Provide the (X, Y) coordinate of the cell's center where the given text is located.  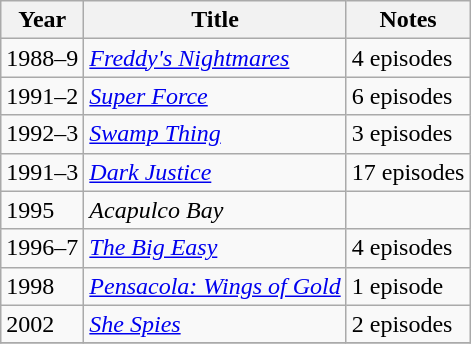
She Spies (215, 324)
1996–7 (42, 248)
2002 (42, 324)
1991–2 (42, 96)
Year (42, 20)
1995 (42, 210)
Freddy's Nightmares (215, 58)
1991–3 (42, 172)
1988–9 (42, 58)
6 episodes (408, 96)
17 episodes (408, 172)
The Big Easy (215, 248)
Super Force (215, 96)
Swamp Thing (215, 134)
1998 (42, 286)
Acapulco Bay (215, 210)
1 episode (408, 286)
Pensacola: Wings of Gold (215, 286)
1992–3 (42, 134)
Title (215, 20)
Dark Justice (215, 172)
Notes (408, 20)
2 episodes (408, 324)
3 episodes (408, 134)
